Output the [x, y] coordinate of the center of the cell containing the given text.  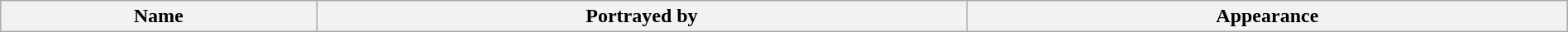
Appearance [1267, 16]
Name [159, 16]
Portrayed by [642, 16]
